Output the [x, y] coordinate of the center of the cell containing the given text.  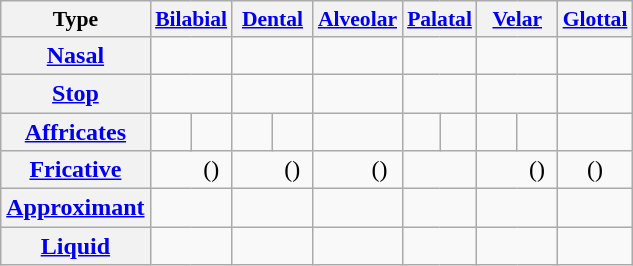
Bilabial [191, 19]
Glottal [596, 19]
Liquid [76, 246]
Affricates [76, 131]
Fricative [76, 170]
Palatal [440, 19]
Type [76, 19]
Approximant [76, 208]
Stop [76, 93]
Nasal [76, 55]
Dental [272, 19]
Velar [518, 19]
Alveolar [358, 19]
